Locate the cell with the specified text and output its [X, Y] center coordinate. 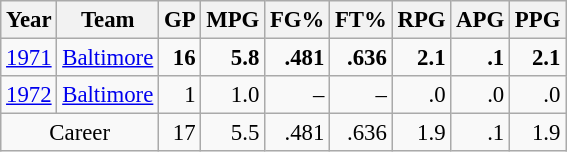
1.0 [233, 95]
PPG [538, 20]
FT% [362, 20]
MPG [233, 20]
GP [180, 20]
APG [480, 20]
1 [180, 95]
Career [80, 133]
16 [180, 58]
Year [29, 20]
5.8 [233, 58]
Team [108, 20]
1971 [29, 58]
17 [180, 133]
FG% [298, 20]
1972 [29, 95]
5.5 [233, 133]
RPG [422, 20]
